Locate the cell with the specified text and output its (x, y) center coordinate. 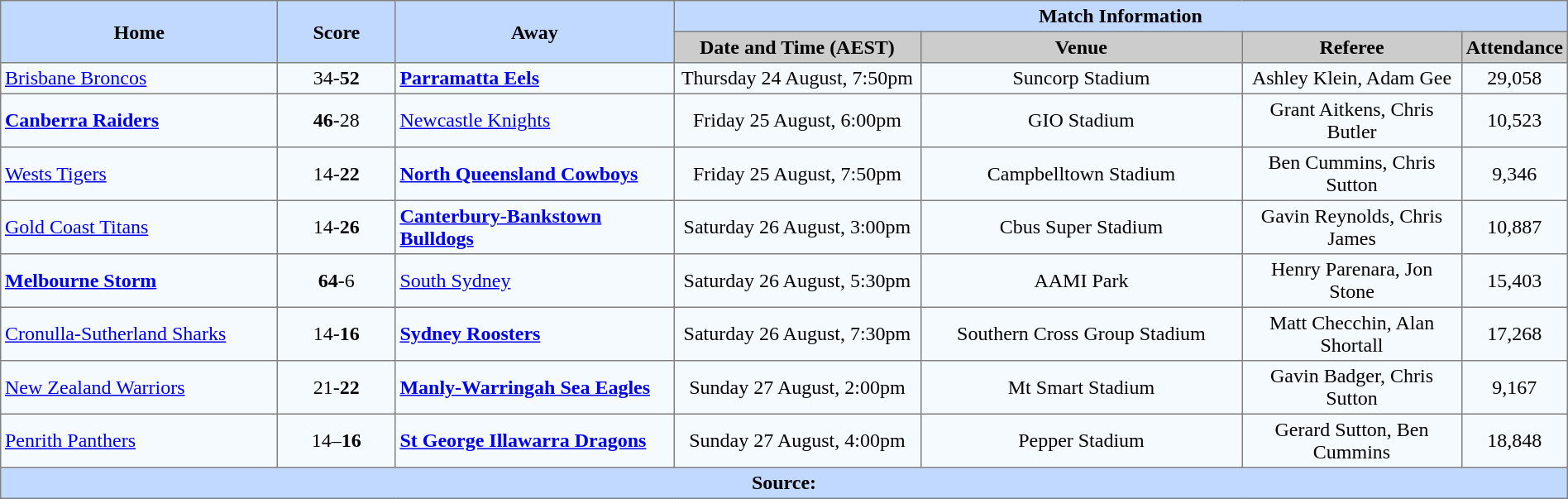
Venue (1082, 47)
Saturday 26 August, 7:30pm (797, 333)
Brisbane Broncos (139, 79)
Friday 25 August, 6:00pm (797, 120)
Wests Tigers (139, 174)
64-6 (337, 281)
Match Information (1121, 17)
Gavin Badger, Chris Sutton (1352, 387)
Away (534, 31)
10,523 (1514, 120)
Score (337, 31)
St George Illawarra Dragons (534, 440)
Gold Coast Titans (139, 227)
Southern Cross Group Stadium (1082, 333)
Ben Cummins, Chris Sutton (1352, 174)
Matt Checchin, Alan Shortall (1352, 333)
Cronulla-Sutherland Sharks (139, 333)
14-22 (337, 174)
Pepper Stadium (1082, 440)
34-52 (337, 79)
Parramatta Eels (534, 79)
Campbelltown Stadium (1082, 174)
Manly-Warringah Sea Eagles (534, 387)
AAMI Park (1082, 281)
Gavin Reynolds, Chris James (1352, 227)
14-26 (337, 227)
Ashley Klein, Adam Gee (1352, 79)
14-16 (337, 333)
South Sydney (534, 281)
Source: (784, 483)
Suncorp Stadium (1082, 79)
10,887 (1514, 227)
17,268 (1514, 333)
Home (139, 31)
Mt Smart Stadium (1082, 387)
15,403 (1514, 281)
Attendance (1514, 47)
9,346 (1514, 174)
Canberra Raiders (139, 120)
Friday 25 August, 7:50pm (797, 174)
Cbus Super Stadium (1082, 227)
Henry Parenara, Jon Stone (1352, 281)
Sunday 27 August, 4:00pm (797, 440)
Melbourne Storm (139, 281)
Grant Aitkens, Chris Butler (1352, 120)
Date and Time (AEST) (797, 47)
Thursday 24 August, 7:50pm (797, 79)
Canterbury-Bankstown Bulldogs (534, 227)
14–16 (337, 440)
29,058 (1514, 79)
GIO Stadium (1082, 120)
46-28 (337, 120)
Newcastle Knights (534, 120)
North Queensland Cowboys (534, 174)
Referee (1352, 47)
Sunday 27 August, 2:00pm (797, 387)
New Zealand Warriors (139, 387)
Sydney Roosters (534, 333)
21-22 (337, 387)
9,167 (1514, 387)
18,848 (1514, 440)
Penrith Panthers (139, 440)
Gerard Sutton, Ben Cummins (1352, 440)
Saturday 26 August, 3:00pm (797, 227)
Saturday 26 August, 5:30pm (797, 281)
